Output the [X, Y] coordinate of the center of the cell containing the given text.  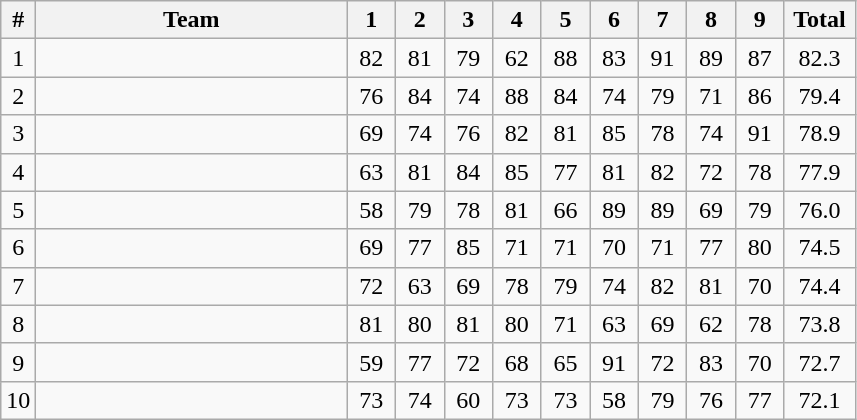
74.5 [820, 248]
74.4 [820, 286]
79.4 [820, 96]
# [18, 20]
60 [468, 400]
72.1 [820, 400]
Total [820, 20]
65 [566, 362]
72.7 [820, 362]
Team [192, 20]
87 [760, 58]
76.0 [820, 210]
59 [372, 362]
68 [518, 362]
86 [760, 96]
82.3 [820, 58]
78.9 [820, 134]
10 [18, 400]
77.9 [820, 172]
73.8 [820, 324]
66 [566, 210]
